Pinpoint the cell where the given text exists, returning its (X, Y) midpoint coordinate. 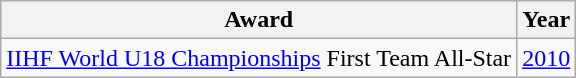
Award (259, 20)
Year (546, 20)
2010 (546, 58)
IIHF World U18 Championships First Team All-Star (259, 58)
